Return (x, y) of the center of cell containing provided text 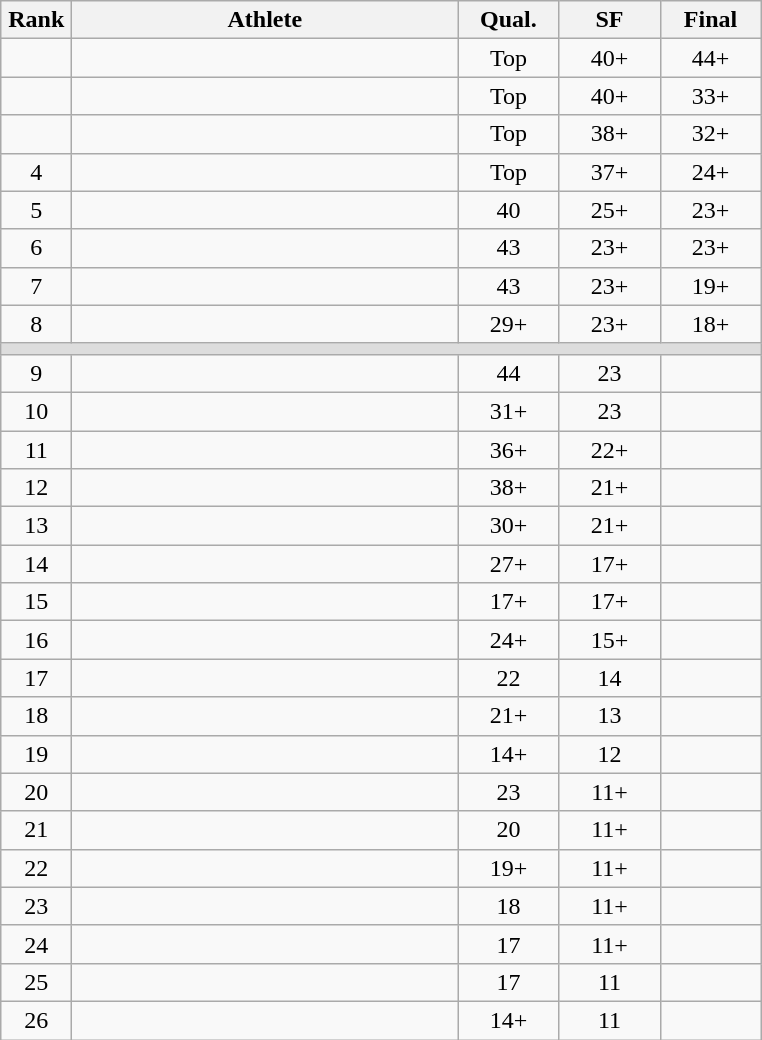
SF (610, 20)
19 (36, 754)
4 (36, 172)
26 (36, 1020)
31+ (508, 411)
16 (36, 640)
8 (36, 324)
9 (36, 373)
Final (710, 20)
15+ (610, 640)
21 (36, 830)
25 (36, 982)
15 (36, 602)
6 (36, 248)
Rank (36, 20)
29+ (508, 324)
Athlete (265, 20)
32+ (710, 134)
27+ (508, 564)
Qual. (508, 20)
5 (36, 210)
44+ (710, 58)
33+ (710, 96)
7 (36, 286)
22+ (610, 449)
36+ (508, 449)
24 (36, 944)
30+ (508, 526)
18+ (710, 324)
25+ (610, 210)
10 (36, 411)
37+ (610, 172)
40 (508, 210)
44 (508, 373)
